Detect which cell encompasses the target text, then output its (X, Y) center coordinate. 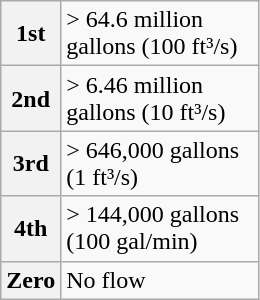
> 646,000 gallons (1 ft³/s) (160, 164)
3rd (31, 164)
> 64.6 million gallons (100 ft³/s) (160, 34)
> 144,000 gallons (100 gal/min) (160, 228)
> 6.46 million gallons (10 ft³/s) (160, 98)
No flow (160, 280)
4th (31, 228)
2nd (31, 98)
Zero (31, 280)
1st (31, 34)
